Return (x, y) of the center of cell containing provided text 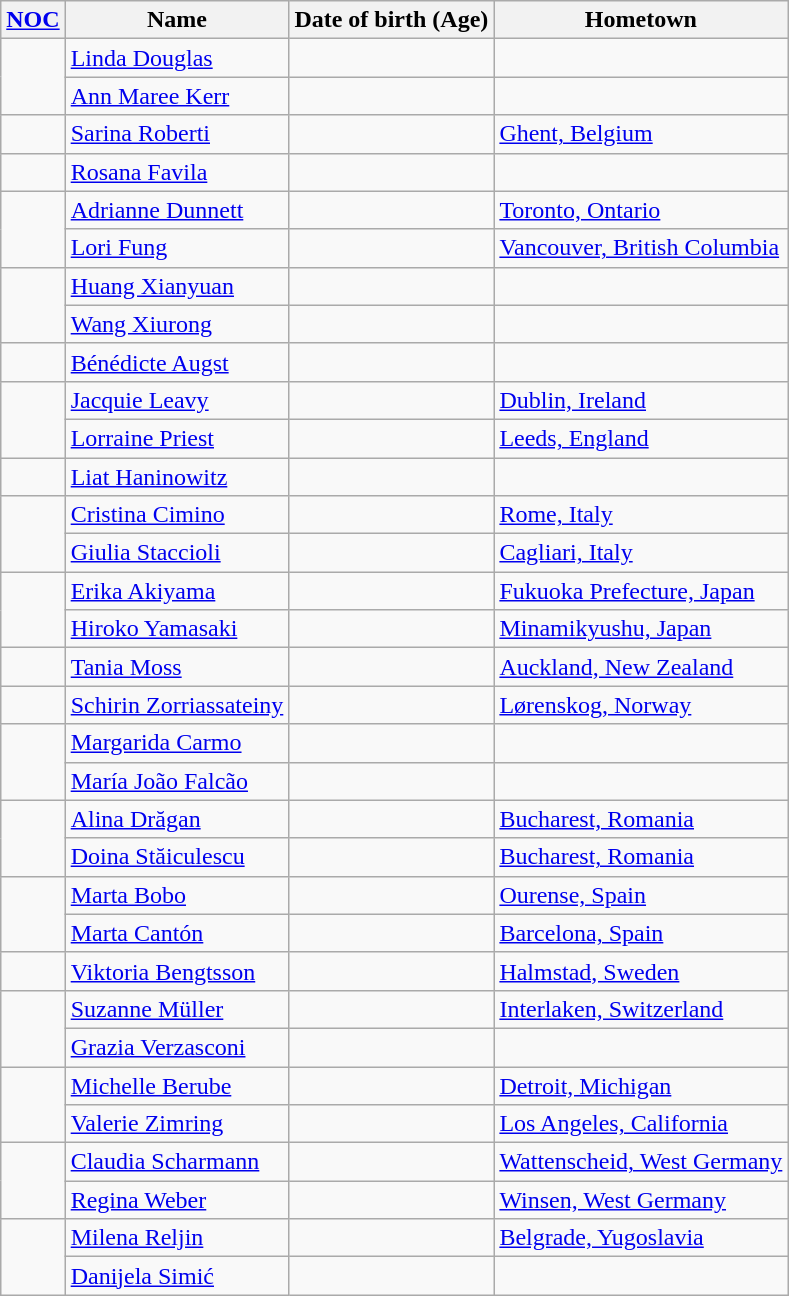
Danijela Simić (177, 1276)
Huang Xianyuan (177, 286)
Wang Xiurong (177, 324)
Hometown (641, 20)
Lørenskog, Norway (641, 705)
Giulia Staccioli (177, 553)
Ann Maree Kerr (177, 96)
Grazia Verzasconi (177, 1047)
Leeds, England (641, 438)
Cristina Cimino (177, 515)
Dublin, Ireland (641, 400)
Hiroko Yamasaki (177, 629)
Bénédicte Augst (177, 362)
Lori Fung (177, 248)
Rome, Italy (641, 515)
Liat Haninowitz (177, 477)
Fukuoka Prefecture, Japan (641, 591)
Vancouver, British Columbia (641, 248)
Cagliari, Italy (641, 553)
Sarina Roberti (177, 134)
Linda Douglas (177, 58)
Detroit, Michigan (641, 1085)
Los Angeles, California (641, 1124)
Ghent, Belgium (641, 134)
Adrianne Dunnett (177, 210)
Alina Drăgan (177, 819)
Winsen, West Germany (641, 1200)
Interlaken, Switzerland (641, 1009)
Wattenscheid, West Germany (641, 1162)
Auckland, New Zealand (641, 667)
Margarida Carmo (177, 743)
Name (177, 20)
Marta Cantón (177, 933)
Lorraine Priest (177, 438)
Rosana Favila (177, 172)
Valerie Zimring (177, 1124)
Claudia Scharmann (177, 1162)
Halmstad, Sweden (641, 971)
Toronto, Ontario (641, 210)
Suzanne Müller (177, 1009)
Minamikyushu, Japan (641, 629)
Milena Reljin (177, 1238)
Michelle Berube (177, 1085)
Barcelona, Spain (641, 933)
Regina Weber (177, 1200)
Schirin Zorriassateiny (177, 705)
Doina Stăiculescu (177, 857)
Erika Akiyama (177, 591)
Ourense, Spain (641, 895)
Date of birth (Age) (392, 20)
Belgrade, Yugoslavia (641, 1238)
Marta Bobo (177, 895)
Tania Moss (177, 667)
NOC (33, 20)
Jacquie Leavy (177, 400)
Viktoria Bengtsson (177, 971)
María João Falcão (177, 781)
